Locate the cell with the specified text and output its [X, Y] center coordinate. 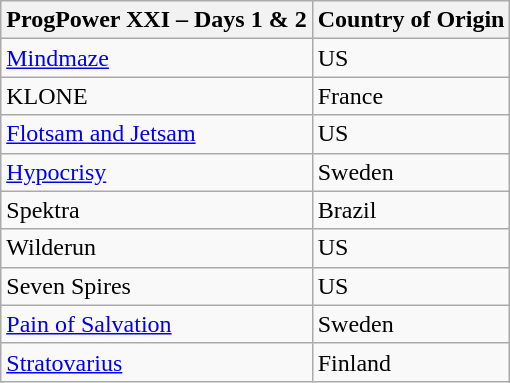
Stratovarius [156, 362]
Hypocrisy [156, 172]
France [411, 96]
Spektra [156, 210]
Country of Origin [411, 20]
Seven Spires [156, 286]
Wilderun [156, 248]
ProgPower XXI – Days 1 & 2 [156, 20]
KLONE [156, 96]
Flotsam and Jetsam [156, 134]
Finland [411, 362]
Mindmaze [156, 58]
Brazil [411, 210]
Pain of Salvation [156, 324]
